Return the (X, Y) coordinate for the center point of the cell that contains the specified text.  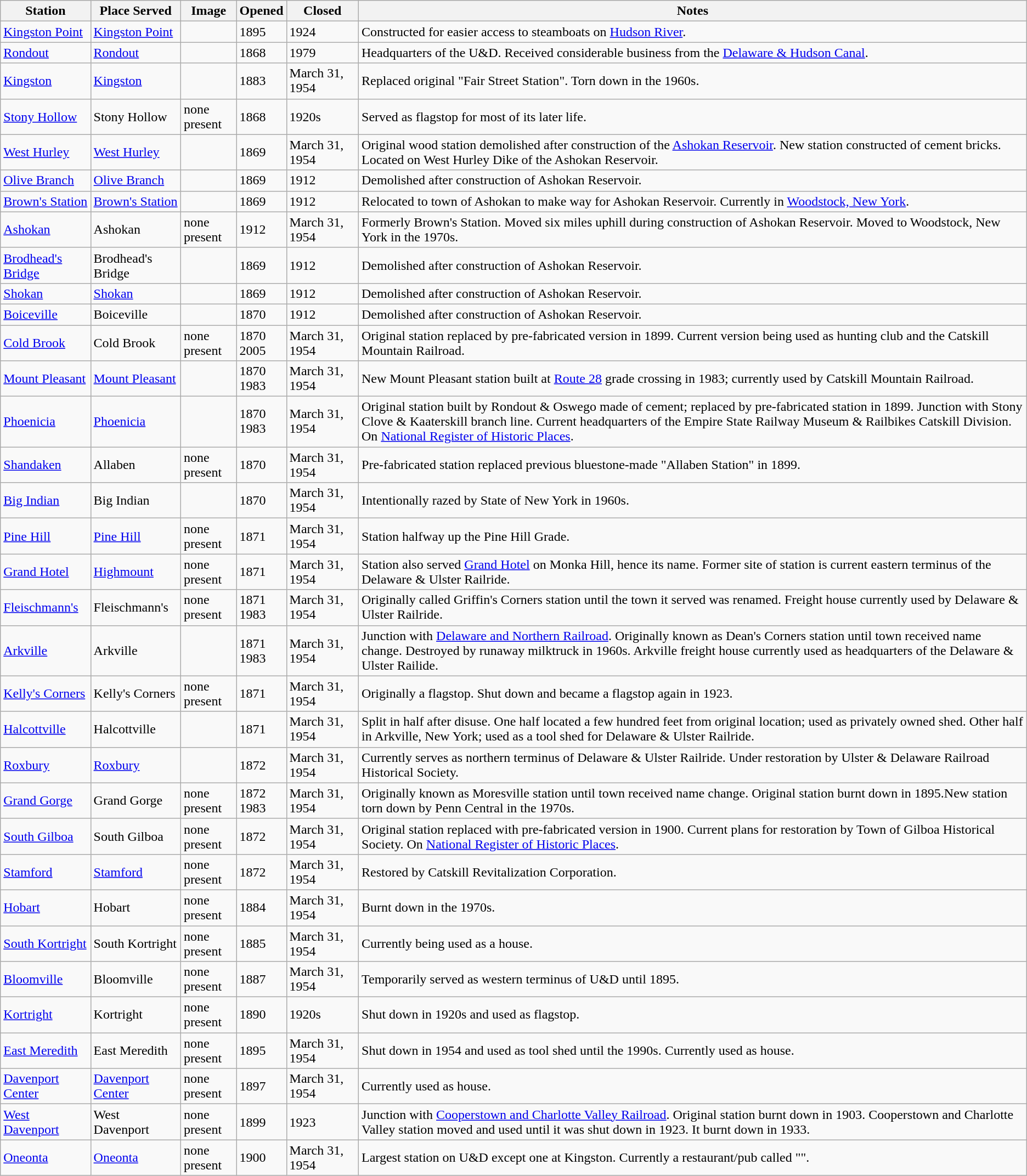
Original station replaced by pre-fabricated version in 1899. Current version being used as hunting club and the Catskill Mountain Railroad. (693, 342)
Notes (693, 11)
1899 (261, 1122)
Opened (261, 11)
Constructed for easier access to steamboats on Hudson River. (693, 32)
1890 (261, 1015)
Closed (323, 11)
1884 (261, 907)
1900 (261, 1157)
Highmount (136, 572)
1924 (323, 32)
Relocated to town of Ashokan to make way for Ashokan Reservoir. Currently in Woodstock, New York. (693, 201)
1885 (261, 943)
Headquarters of the U&D. Received considerable business from the Delaware & Hudson Canal. (693, 53)
Replaced original "Fair Street Station". Torn down in the 1960s. (693, 81)
1923 (323, 1122)
Originally a flagstop. Shut down and became a flagstop again in 1923. (693, 693)
Burnt down in the 1970s. (693, 907)
Shut down in 1954 and used as tool shed until the 1990s. Currently used as house. (693, 1051)
Pre-fabricated station replaced previous bluestone-made "Allaben Station" in 1899. (693, 465)
Currently used as house. (693, 1086)
Currently serves as northern terminus of Delaware & Ulster Railride. Under restoration by Ulster & Delaware Railroad Historical Society. (693, 765)
18721983 (261, 801)
Restored by Catskill Revitalization Corporation. (693, 872)
New Mount Pleasant station built at Route 28 grade crossing in 1983; currently used by Catskill Mountain Railroad. (693, 378)
Served as flagstop for most of its later life. (693, 116)
Station also served Grand Hotel on Monka Hill, hence its name. Former site of station is current eastern terminus of the Delaware & Ulster Railride. (693, 572)
Shandaken (46, 465)
Intentionally razed by State of New York in 1960s. (693, 500)
Shut down in 1920s and used as flagstop. (693, 1015)
Image (208, 11)
Largest station on U&D except one at Kingston. Currently a restaurant/pub called "". (693, 1157)
Allaben (136, 465)
Station (46, 11)
Grand Hotel (46, 572)
Originally called Griffin's Corners station until the town it served was renamed. Freight house currently used by Delaware & Ulster Railride. (693, 608)
1883 (261, 81)
Currently being used as a house. (693, 943)
1897 (261, 1086)
Temporarily served as western terminus of U&D until 1895. (693, 980)
18702005 (261, 342)
Place Served (136, 11)
Station halfway up the Pine Hill Grade. (693, 536)
1979 (323, 53)
1887 (261, 980)
Formerly Brown's Station. Moved six miles uphill during construction of Ashokan Reservoir. Moved to Woodstock, New York in the 1970s. (693, 229)
